Return (x, y) of the center of cell containing provided text 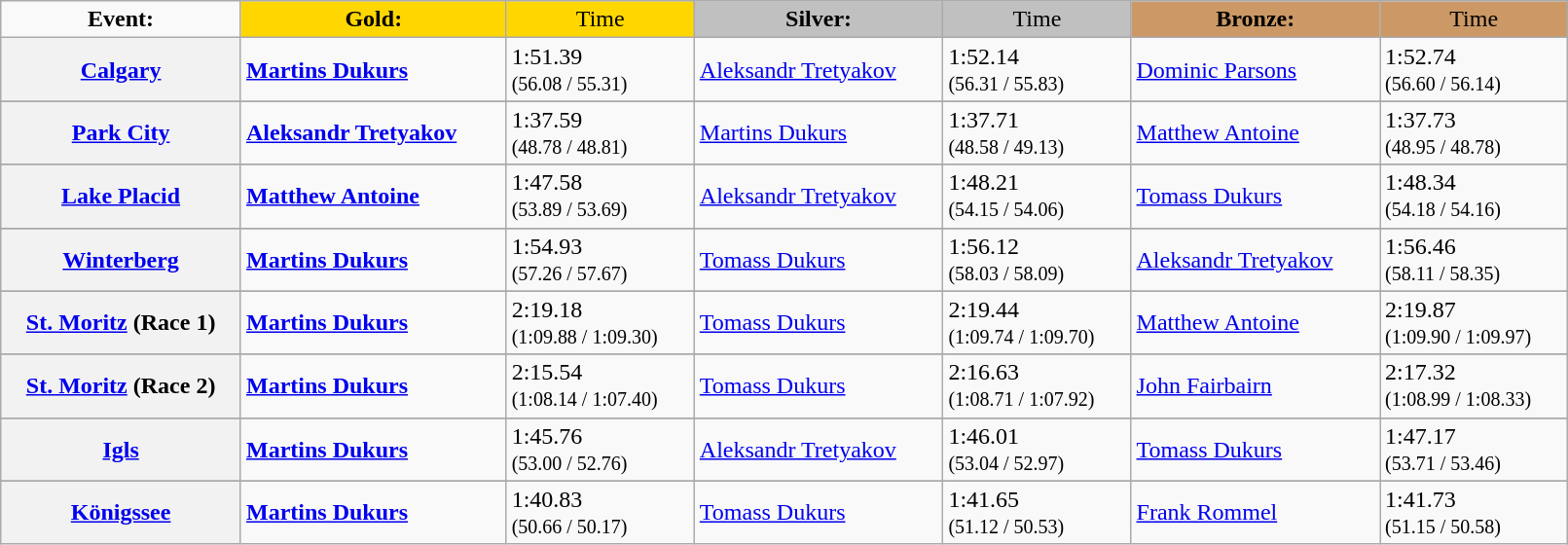
John Fairbairn (1256, 385)
1:52.74(56.60 / 56.14) (1474, 70)
1:54.93(57.26 / 57.67) (600, 259)
Bronze: (1256, 19)
Dominic Parsons (1256, 70)
1:51.39(56.08 / 55.31) (600, 70)
1:56.12(58.03 / 58.09) (1038, 259)
Event: (121, 19)
Lake Placid (121, 197)
2:16.63(1:08.71 / 1:07.92) (1038, 385)
1:47.17(53.71 / 53.46) (1474, 450)
1:56.46(58.11 / 58.35) (1474, 259)
1:48.34(54.18 / 54.16) (1474, 197)
Winterberg (121, 259)
1:37.73(48.95 / 48.78) (1474, 132)
Königssee (121, 512)
2:19.44(1:09.74 / 1:09.70) (1038, 323)
2:19.18(1:09.88 / 1:09.30) (600, 323)
1:41.73(51.15 / 50.58) (1474, 512)
St. Moritz (Race 2) (121, 385)
1:37.59(48.78 / 48.81) (600, 132)
1:47.58(53.89 / 53.69) (600, 197)
Gold: (374, 19)
2:17.32(1:08.99 / 1:08.33) (1474, 385)
1:37.71(48.58 / 49.13) (1038, 132)
1:45.76(53.00 / 52.76) (600, 450)
1:41.65(51.12 / 50.53) (1038, 512)
2:19.87(1:09.90 / 1:09.97) (1474, 323)
1:40.83(50.66 / 50.17) (600, 512)
Igls (121, 450)
2:15.54(1:08.14 / 1:07.40) (600, 385)
1:52.14(56.31 / 55.83) (1038, 70)
Frank Rommel (1256, 512)
Silver: (819, 19)
Park City (121, 132)
Calgary (121, 70)
1:46.01(53.04 / 52.97) (1038, 450)
1:48.21(54.15 / 54.06) (1038, 197)
St. Moritz (Race 1) (121, 323)
